Detect which cell encompasses the target text, then output its [X, Y] center coordinate. 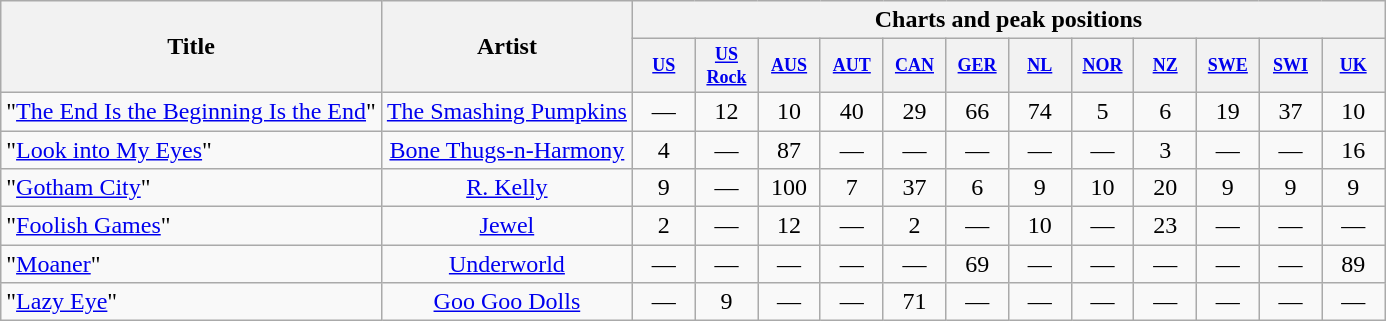
"Look into My Eyes" [192, 150]
Underworld [506, 264]
"Foolish Games" [192, 226]
Goo Goo Dolls [506, 302]
Title [192, 47]
R. Kelly [506, 188]
UK [1354, 66]
87 [790, 150]
AUS [790, 66]
Charts and peak positions [1008, 20]
GER [978, 66]
SWE [1228, 66]
NZ [1166, 66]
5 [1102, 111]
"Gotham City" [192, 188]
AUT [852, 66]
4 [664, 150]
69 [978, 264]
"Lazy Eye" [192, 302]
Artist [506, 47]
NL [1040, 66]
US Rock [726, 66]
"The End Is the Beginning Is the End" [192, 111]
23 [1166, 226]
NOR [1102, 66]
Jewel [506, 226]
89 [1354, 264]
SWI [1290, 66]
CAN [914, 66]
74 [1040, 111]
40 [852, 111]
3 [1166, 150]
71 [914, 302]
The Smashing Pumpkins [506, 111]
7 [852, 188]
100 [790, 188]
US [664, 66]
19 [1228, 111]
16 [1354, 150]
29 [914, 111]
"Moaner" [192, 264]
20 [1166, 188]
Bone Thugs-n-Harmony [506, 150]
66 [978, 111]
